Return [x, y] of the center of cell containing provided text 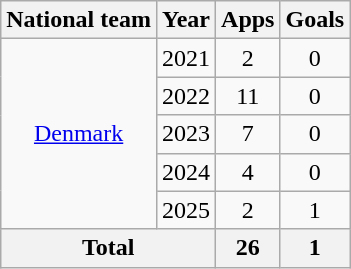
2023 [186, 134]
26 [248, 248]
11 [248, 96]
2021 [186, 58]
Denmark [79, 134]
National team [79, 20]
2025 [186, 210]
Apps [248, 20]
Year [186, 20]
7 [248, 134]
2024 [186, 172]
Goals [315, 20]
4 [248, 172]
2022 [186, 96]
Total [108, 248]
